Search for the cell housing the specified text and yield its [X, Y] center coordinate. 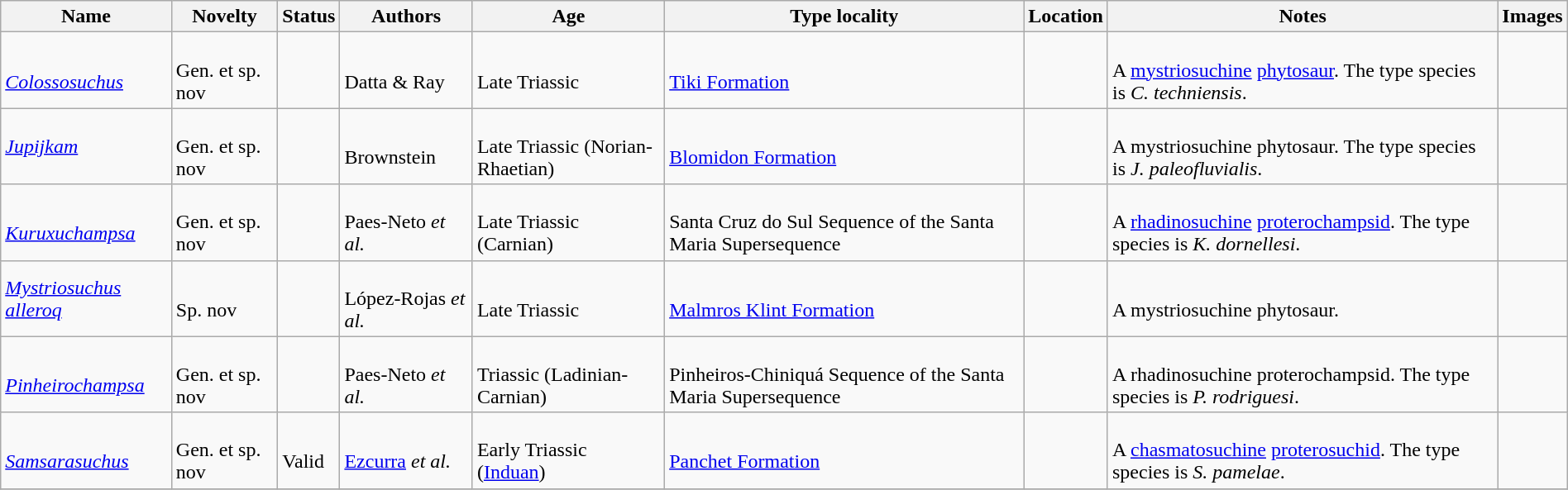
Blomidon Formation [844, 146]
Notes [1302, 17]
A chasmatosuchine proterosuchid. The type species is S. pamelae. [1302, 450]
Malmros Klint Formation [844, 298]
Pinheiros-Chiniquá Sequence of the Santa Maria Supersequence [844, 374]
Sp. nov [225, 298]
Images [1532, 17]
Type locality [844, 17]
Kuruxuchampsa [86, 222]
Ezcurra et al. [406, 450]
Name [86, 17]
Jupijkam [86, 146]
Samsarasuchus [86, 450]
Age [568, 17]
Panchet Formation [844, 450]
Tiki Formation [844, 70]
A rhadinosuchine proterochampsid. The type species is K. dornellesi. [1302, 222]
Triassic (Ladinian-Carnian) [568, 374]
A rhadinosuchine proterochampsid. The type species is P. rodriguesi. [1302, 374]
Late Triassic (Norian-Rhaetian) [568, 146]
Novelty [225, 17]
Status [309, 17]
Authors [406, 17]
Pinheirochampsa [86, 374]
Location [1066, 17]
Colossosuchus [86, 70]
Valid [309, 450]
López-Rojas et al. [406, 298]
A mystriosuchine phytosaur. The type species is J. paleofluvialis. [1302, 146]
Early Triassic (Induan) [568, 450]
Datta & Ray [406, 70]
A mystriosuchine phytosaur. [1302, 298]
Brownstein [406, 146]
Mystriosuchus alleroq [86, 298]
Late Triassic (Carnian) [568, 222]
Santa Cruz do Sul Sequence of the Santa Maria Supersequence [844, 222]
A mystriosuchine phytosaur. The type species is C. techniensis. [1302, 70]
